Return [x, y] of the center of cell containing provided text 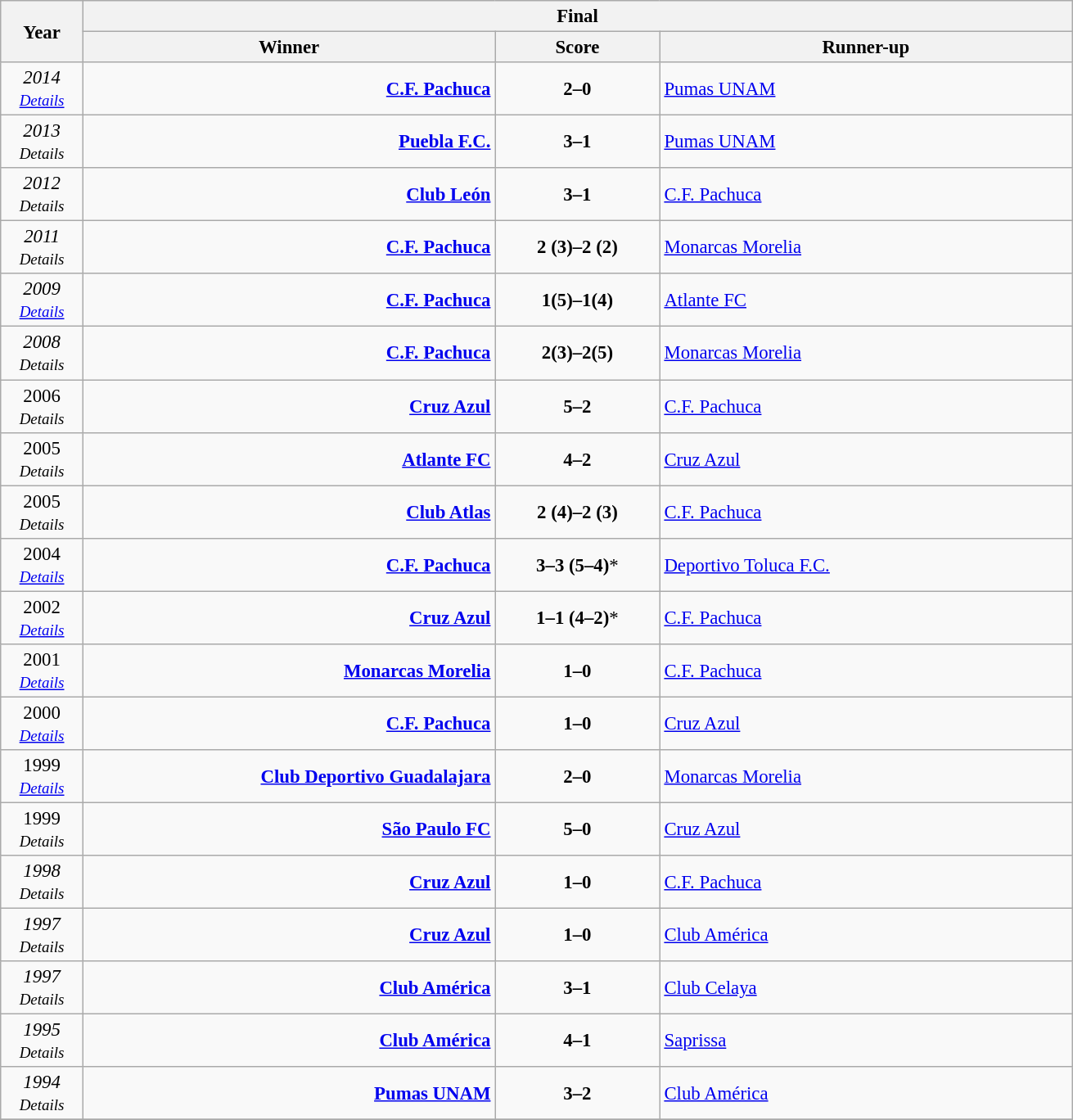
1(5)–1(4) [578, 300]
2014Details [43, 88]
Club Atlas [288, 513]
1998Details [43, 883]
2 (3)–2 (2) [578, 247]
2008Details [43, 354]
2009Details [43, 300]
2 (4)–2 (3) [578, 513]
Club León [288, 195]
4–1 [578, 1041]
1–1 (4–2)* [578, 617]
4–2 [578, 458]
Saprissa [866, 1041]
Final [577, 16]
2006Details [43, 406]
Year [43, 31]
Runner-up [866, 47]
1995Details [43, 1041]
5–0 [578, 829]
Winner [288, 47]
Club Celaya [866, 987]
Club Deportivo Guadalajara [288, 776]
2001Details [43, 671]
2012Details [43, 195]
2004Details [43, 565]
3–3 (5–4)* [578, 565]
2(3)–2(5) [578, 354]
2000Details [43, 724]
1994Details [43, 1094]
Puebla F.C. [288, 142]
Deportivo Toluca F.C. [866, 565]
3–2 [578, 1094]
São Paulo FC [288, 829]
2013Details [43, 142]
2011Details [43, 247]
Score [578, 47]
5–2 [578, 406]
2002Details [43, 617]
